Find where the given text appears and provide that cell's center as (x, y) coordinate. 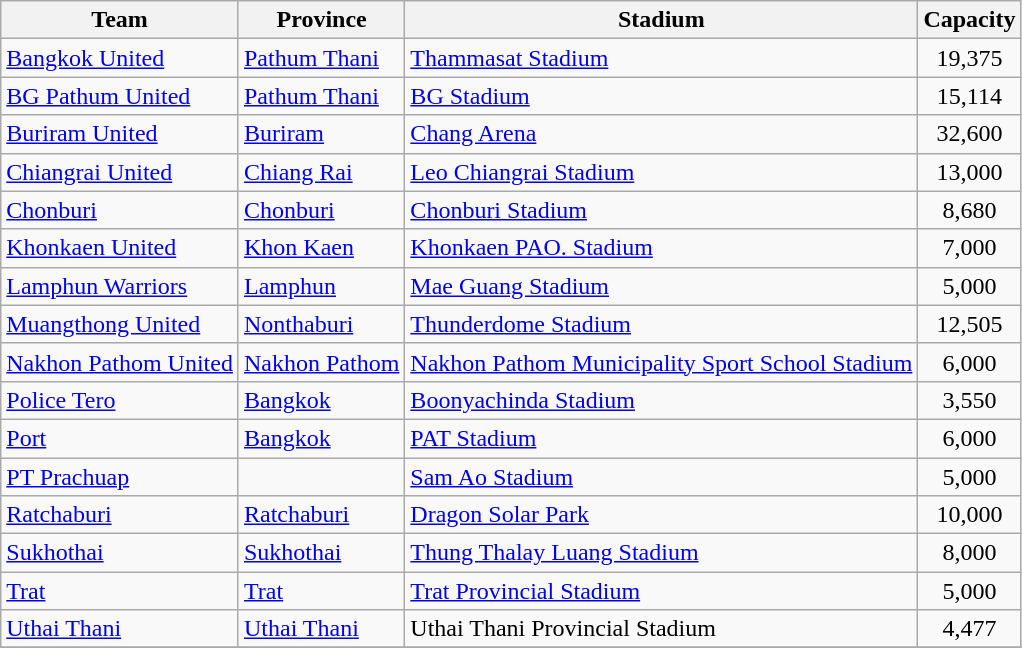
13,000 (970, 172)
Thammasat Stadium (662, 58)
Khonkaen United (120, 248)
Nakhon Pathom (321, 362)
32,600 (970, 134)
BG Pathum United (120, 96)
Buriram (321, 134)
Nakhon Pathom Municipality Sport School Stadium (662, 362)
3,550 (970, 400)
Nonthaburi (321, 324)
Trat Provincial Stadium (662, 591)
Mae Guang Stadium (662, 286)
7,000 (970, 248)
BG Stadium (662, 96)
8,000 (970, 553)
Chiangrai United (120, 172)
Stadium (662, 20)
Boonyachinda Stadium (662, 400)
Chiang Rai (321, 172)
Capacity (970, 20)
19,375 (970, 58)
Lamphun (321, 286)
Nakhon Pathom United (120, 362)
Lamphun Warriors (120, 286)
Team (120, 20)
Buriram United (120, 134)
PT Prachuap (120, 477)
Thung Thalay Luang Stadium (662, 553)
Dragon Solar Park (662, 515)
Sam Ao Stadium (662, 477)
Muangthong United (120, 324)
4,477 (970, 629)
Uthai Thani Provincial Stadium (662, 629)
8,680 (970, 210)
Chonburi Stadium (662, 210)
Chang Arena (662, 134)
Khonkaen PAO. Stadium (662, 248)
Leo Chiangrai Stadium (662, 172)
Bangkok United (120, 58)
Khon Kaen (321, 248)
PAT Stadium (662, 438)
10,000 (970, 515)
15,114 (970, 96)
12,505 (970, 324)
Thunderdome Stadium (662, 324)
Police Tero (120, 400)
Province (321, 20)
Port (120, 438)
